Output the (x, y) coordinate of the center of the cell containing the given text.  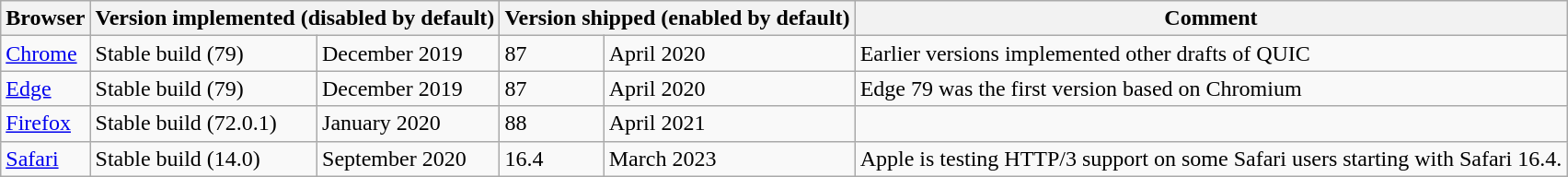
Version implemented (disabled by default) (294, 18)
Edge 79 was the first version based on Chromium (1211, 88)
Earlier versions implemented other drafts of QUIC (1211, 53)
Version shipped (enabled by default) (677, 18)
88 (552, 124)
Safari (46, 159)
Browser (46, 18)
Edge (46, 88)
January 2020 (409, 124)
Stable build (14.0) (203, 159)
Apple is testing HTTP/3 support on some Safari users starting with Safari 16.4. (1211, 159)
16.4 (552, 159)
Firefox (46, 124)
April 2021 (729, 124)
March 2023 (729, 159)
Chrome (46, 53)
Comment (1211, 18)
September 2020 (409, 159)
Stable build (72.0.1) (203, 124)
